Extract the (x, y) coordinate from the center of the cell holding the provided text.  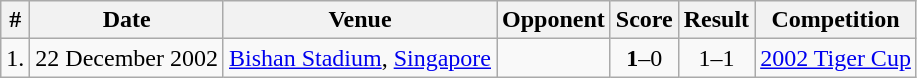
1–0 (644, 58)
Bishan Stadium, Singapore (360, 58)
Opponent (554, 20)
22 December 2002 (127, 58)
1–1 (716, 58)
1. (16, 58)
Competition (836, 20)
Score (644, 20)
Venue (360, 20)
Result (716, 20)
2002 Tiger Cup (836, 58)
Date (127, 20)
# (16, 20)
